Output the [X, Y] coordinate of the center of the cell containing the given text.  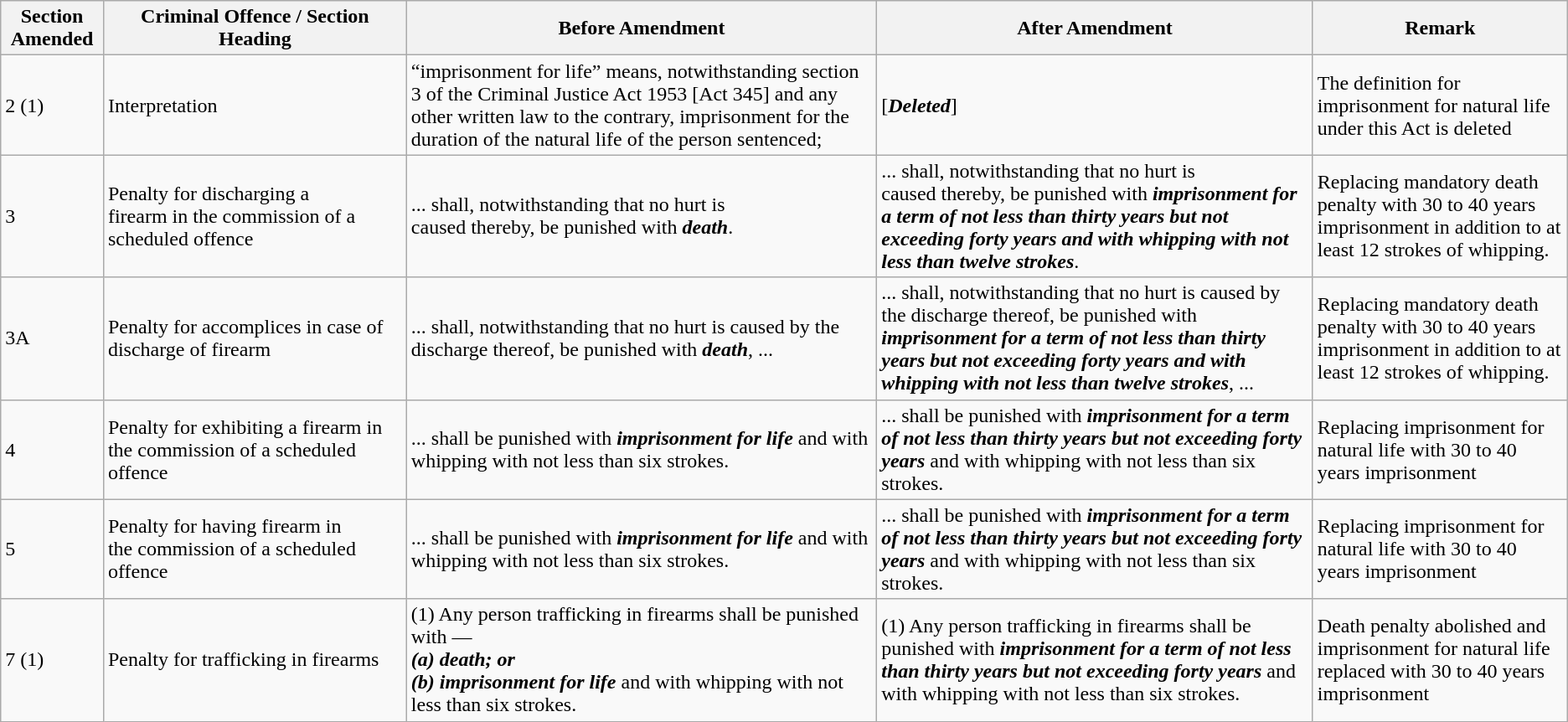
Penalty for discharging a firearm in the commission of a scheduled offence [255, 216]
Penalty for trafficking in firearms [255, 660]
4 [52, 449]
Death penalty abolished and imprisonment for natural life replaced with 30 to 40 years imprisonment [1440, 660]
... shall, notwithstanding that no hurt is caused by the discharge thereof, be punished with death, ... [642, 338]
Section Amended [52, 28]
Penalty for exhibiting a firearm in the commission of a scheduled offence [255, 449]
5 [52, 549]
... shall, notwithstanding that no hurt is caused thereby, be punished with death. [642, 216]
[Deleted] [1096, 106]
The definition for imprisonment for natural life under this Act is deleted [1440, 106]
Penalty for having firearm in the commission of a scheduled offence [255, 549]
7 (1) [52, 660]
3 [52, 216]
3A [52, 338]
Criminal Offence / Section Heading [255, 28]
Penalty for accomplices in case of discharge of firearm [255, 338]
After Amendment [1096, 28]
2 (1) [52, 106]
Interpretation [255, 106]
Before Amendment [642, 28]
Remark [1440, 28]
